Return [X, Y] of the center of cell containing provided text 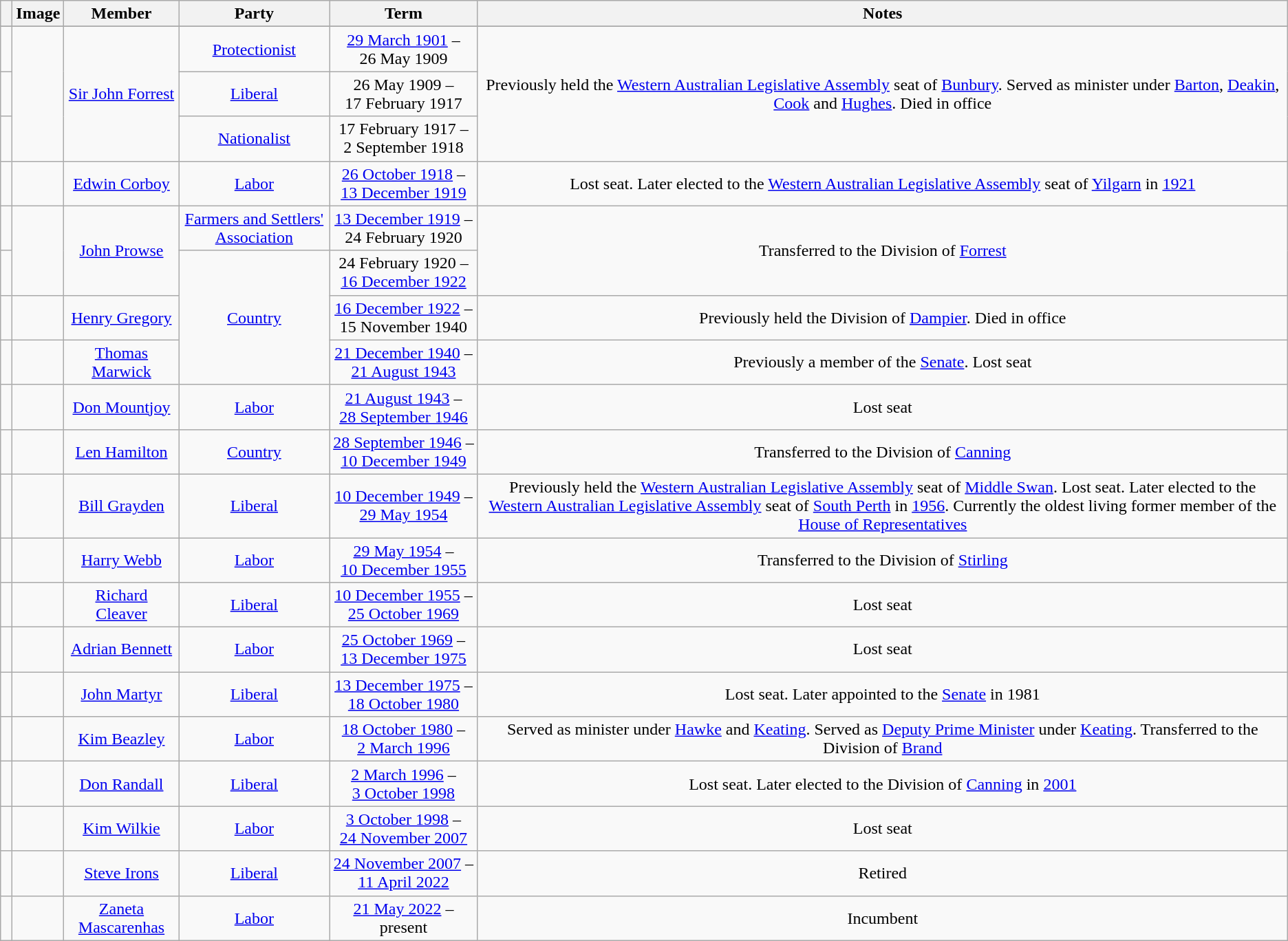
13 December 1975 –18 October 1980 [404, 695]
Protectionist [254, 50]
24 November 2007 –11 April 2022 [404, 874]
Farmers and Settlers' Association [254, 228]
Lost seat. Later appointed to the Senate in 1981 [882, 695]
16 December 1922 –15 November 1940 [404, 318]
Harry Webb [121, 560]
29 March 1901 –26 May 1909 [404, 50]
Retired [882, 874]
Don Randall [121, 784]
Kim Wilkie [121, 828]
Transferred to the Division of Stirling [882, 560]
29 May 1954 –10 December 1955 [404, 560]
Len Hamilton [121, 451]
Steve Irons [121, 874]
Bill Grayden [121, 506]
Image [39, 14]
Served as minister under Hawke and Keating. Served as Deputy Prime Minister under Keating. Transferred to the Division of Brand [882, 739]
24 February 1920 –16 December 1922 [404, 272]
Incumbent [882, 918]
2 March 1996 –3 October 1998 [404, 784]
17 February 1917 –2 September 1918 [404, 139]
Nationalist [254, 139]
Term [404, 14]
Transferred to the Division of Canning [882, 451]
10 December 1955 –25 October 1969 [404, 605]
Edwin Corboy [121, 183]
21 August 1943 –28 September 1946 [404, 407]
10 December 1949 –29 May 1954 [404, 506]
Lost seat. Later elected to the Division of Canning in 2001 [882, 784]
26 May 1909 –17 February 1917 [404, 94]
25 October 1969 –13 December 1975 [404, 649]
Notes [882, 14]
Lost seat. Later elected to the Western Australian Legislative Assembly seat of Yilgarn in 1921 [882, 183]
Party [254, 14]
Transferred to the Division of Forrest [882, 250]
Previously held the Division of Dampier. Died in office [882, 318]
3 October 1998 –24 November 2007 [404, 828]
Thomas Marwick [121, 362]
26 October 1918 –13 December 1919 [404, 183]
John Martyr [121, 695]
18 October 1980 –2 March 1996 [404, 739]
Henry Gregory [121, 318]
Richard Cleaver [121, 605]
Don Mountjoy [121, 407]
Previously held the Western Australian Legislative Assembly seat of Bunbury. Served as minister under Barton, Deakin, Cook and Hughes. Died in office [882, 94]
Previously a member of the Senate. Lost seat [882, 362]
Sir John Forrest [121, 94]
28 September 1946 –10 December 1949 [404, 451]
John Prowse [121, 250]
Member [121, 14]
21 May 2022 –present [404, 918]
Kim Beazley [121, 739]
Zaneta Mascarenhas [121, 918]
21 December 1940 –21 August 1943 [404, 362]
13 December 1919 –24 February 1920 [404, 228]
Adrian Bennett [121, 649]
